Determine the [x, y] coordinate at the center of the cell enclosing the given text.  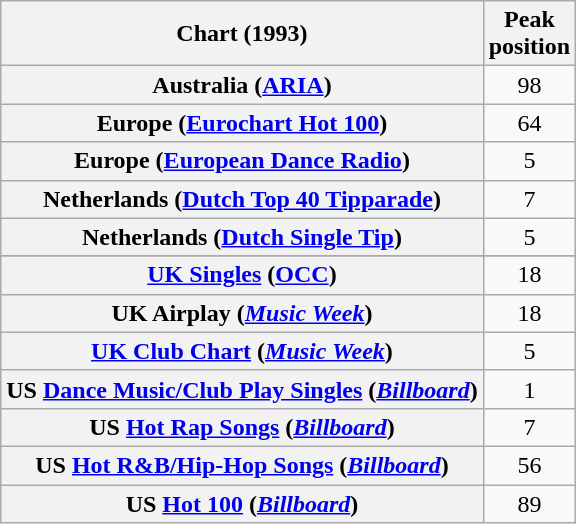
US Dance Music/Club Play Singles (Billboard) [242, 389]
Chart (1993) [242, 34]
UK Club Chart (Music Week) [242, 351]
56 [529, 465]
Peakposition [529, 34]
UK Airplay (Music Week) [242, 313]
Europe (Eurochart Hot 100) [242, 123]
89 [529, 503]
98 [529, 85]
US Hot Rap Songs (Billboard) [242, 427]
US Hot R&B/Hip-Hop Songs (Billboard) [242, 465]
Australia (ARIA) [242, 85]
64 [529, 123]
Netherlands (Dutch Top 40 Tipparade) [242, 199]
Netherlands (Dutch Single Tip) [242, 237]
Europe (European Dance Radio) [242, 161]
US Hot 100 (Billboard) [242, 503]
UK Singles (OCC) [242, 275]
1 [529, 389]
